Locate the cell with the specified text and output its (X, Y) center coordinate. 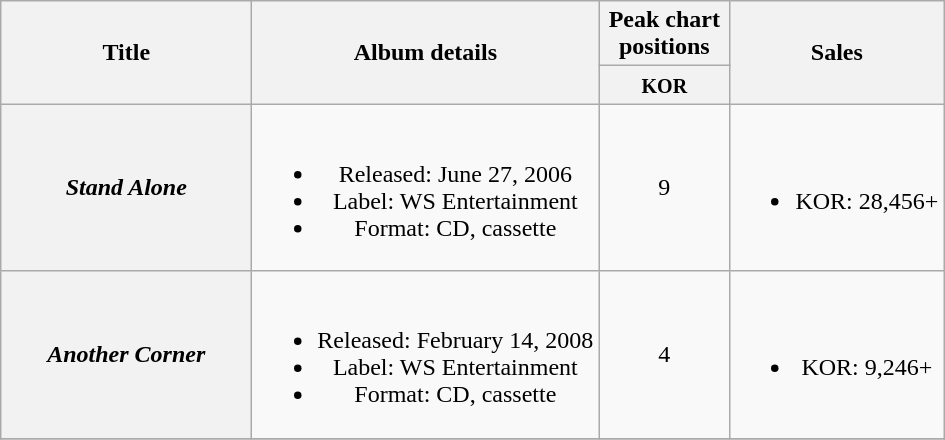
Stand Alone (126, 188)
Released: February 14, 2008Label: WS EntertainmentFormat: CD, cassette (426, 354)
KOR (664, 85)
KOR: 28,456+ (837, 188)
4 (664, 354)
9 (664, 188)
Sales (837, 52)
KOR: 9,246+ (837, 354)
Peak chart positions (664, 34)
Album details (426, 52)
Title (126, 52)
Released: June 27, 2006Label: WS EntertainmentFormat: CD, cassette (426, 188)
Another Corner (126, 354)
